Pinpoint the cell where the given text exists, returning its [x, y] midpoint coordinate. 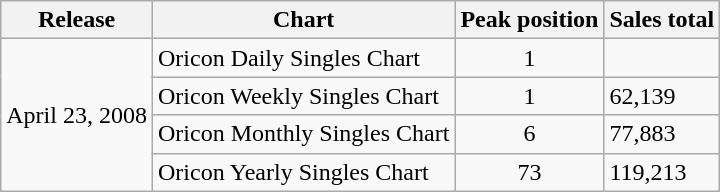
62,139 [662, 96]
Oricon Monthly Singles Chart [303, 134]
Sales total [662, 20]
Oricon Daily Singles Chart [303, 58]
Oricon Weekly Singles Chart [303, 96]
Oricon Yearly Singles Chart [303, 172]
77,883 [662, 134]
119,213 [662, 172]
Chart [303, 20]
6 [530, 134]
73 [530, 172]
Release [77, 20]
April 23, 2008 [77, 115]
Peak position [530, 20]
